Capture the cell that displays the provided text and extract its (x, y) central coordinate. 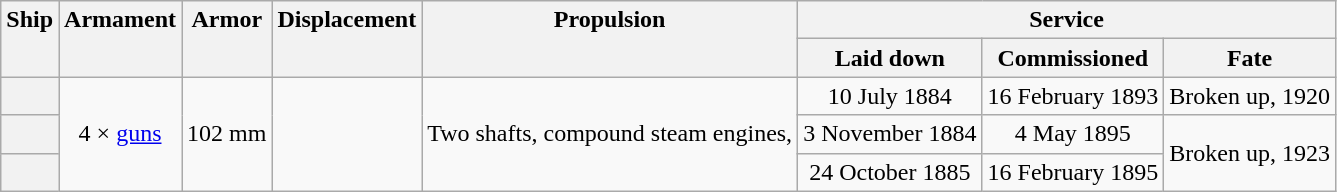
3 November 1884 (890, 134)
Broken up, 1923 (1250, 153)
Service (1067, 20)
4 May 1895 (1073, 134)
Armor (227, 39)
4 × guns (120, 134)
Laid down (890, 58)
Displacement (347, 39)
Armament (120, 39)
Broken up, 1920 (1250, 96)
24 October 1885 (890, 172)
Ship (30, 39)
Commissioned (1073, 58)
Two shafts, compound steam engines, (610, 134)
Propulsion (610, 39)
10 July 1884 (890, 96)
102 mm (227, 134)
16 February 1893 (1073, 96)
16 February 1895 (1073, 172)
Fate (1250, 58)
